Search for the cell housing the specified text and yield its (x, y) center coordinate. 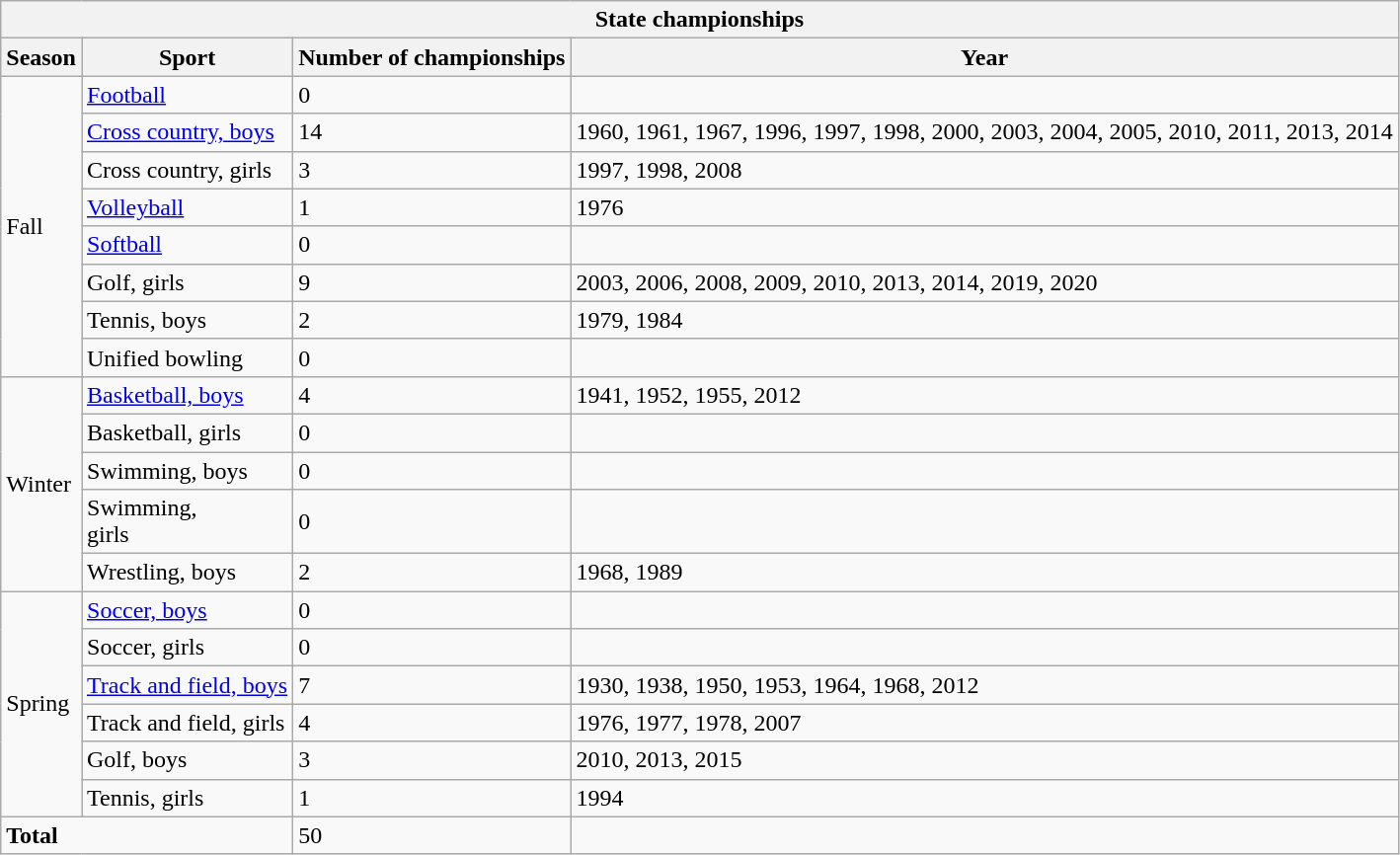
Tennis, girls (187, 798)
7 (432, 685)
Football (187, 95)
Soccer, girls (187, 648)
Sport (187, 57)
1941, 1952, 1955, 2012 (984, 395)
1976, 1977, 1978, 2007 (984, 723)
14 (432, 132)
50 (432, 835)
Softball (187, 245)
2010, 2013, 2015 (984, 760)
Number of championships (432, 57)
Spring (41, 704)
Winter (41, 484)
Basketball, boys (187, 395)
1997, 1998, 2008 (984, 170)
Season (41, 57)
Cross country, girls (187, 170)
Swimming, boys (187, 471)
Volleyball (187, 207)
Basketball, girls (187, 432)
State championships (699, 20)
9 (432, 282)
Golf, boys (187, 760)
Soccer, boys (187, 610)
Cross country, boys (187, 132)
Year (984, 57)
1979, 1984 (984, 320)
Tennis, boys (187, 320)
1968, 1989 (984, 573)
2003, 2006, 2008, 2009, 2010, 2013, 2014, 2019, 2020 (984, 282)
1976 (984, 207)
Golf, girls (187, 282)
1930, 1938, 1950, 1953, 1964, 1968, 2012 (984, 685)
Total (147, 835)
Track and field, girls (187, 723)
Unified bowling (187, 357)
Wrestling, boys (187, 573)
Track and field, boys (187, 685)
Fall (41, 226)
1994 (984, 798)
1960, 1961, 1967, 1996, 1997, 1998, 2000, 2003, 2004, 2005, 2010, 2011, 2013, 2014 (984, 132)
Swimming,girls (187, 521)
